Identify which cell holds the provided text, then report its [x, y] central coordinate. 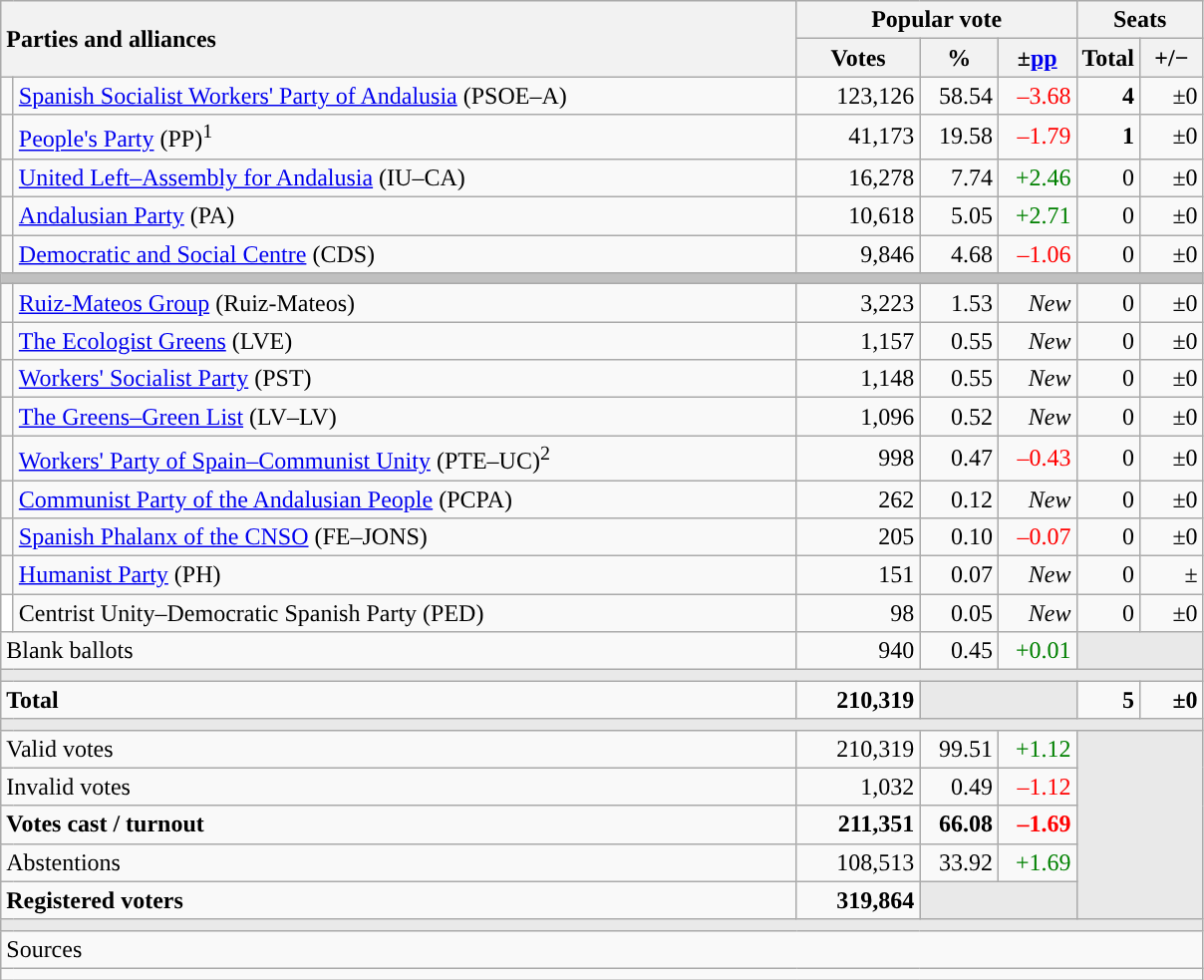
+2.46 [1037, 177]
Popular vote [937, 20]
262 [858, 499]
–1.69 [1037, 824]
+1.12 [1037, 749]
0.05 [959, 613]
1,148 [858, 379]
16,278 [858, 177]
Votes [858, 58]
0.47 [959, 459]
33.92 [959, 862]
Communist Party of the Andalusian People (PCPA) [405, 499]
Humanist Party (PH) [405, 575]
Seats [1140, 20]
5 [1108, 700]
58.54 [959, 96]
–1.06 [1037, 254]
Andalusian Party (PA) [405, 216]
0.10 [959, 537]
99.51 [959, 749]
Spanish Socialist Workers' Party of Andalusia (PSOE–A) [405, 96]
–1.79 [1037, 138]
1 [1108, 138]
–3.68 [1037, 96]
1,032 [858, 787]
Abstentions [399, 862]
+1.69 [1037, 862]
Blank ballots [399, 651]
Democratic and Social Centre (CDS) [405, 254]
Registered voters [399, 900]
+0.01 [1037, 651]
Sources [602, 949]
0.45 [959, 651]
±pp [1037, 58]
319,864 [858, 900]
The Ecologist Greens (LVE) [405, 341]
% [959, 58]
Spanish Phalanx of the CNSO (FE–JONS) [405, 537]
People's Party (PP)1 [405, 138]
United Left–Assembly for Andalusia (IU–CA) [405, 177]
–0.43 [1037, 459]
4 [1108, 96]
Workers' Party of Spain–Communist Unity (PTE–UC)2 [405, 459]
9,846 [858, 254]
1.53 [959, 303]
998 [858, 459]
940 [858, 651]
+2.71 [1037, 216]
1,157 [858, 341]
0.49 [959, 787]
Parties and alliances [399, 39]
± [1172, 575]
19.58 [959, 138]
0.52 [959, 417]
5.05 [959, 216]
Ruiz-Mateos Group (Ruiz-Mateos) [405, 303]
Votes cast / turnout [399, 824]
Workers' Socialist Party (PST) [405, 379]
Valid votes [399, 749]
Centrist Unity–Democratic Spanish Party (PED) [405, 613]
4.68 [959, 254]
151 [858, 575]
10,618 [858, 216]
108,513 [858, 862]
211,351 [858, 824]
123,126 [858, 96]
+/− [1172, 58]
–1.12 [1037, 787]
205 [858, 537]
1,096 [858, 417]
66.08 [959, 824]
98 [858, 613]
–0.07 [1037, 537]
The Greens–Green List (LV–LV) [405, 417]
0.07 [959, 575]
Invalid votes [399, 787]
3,223 [858, 303]
7.74 [959, 177]
0.12 [959, 499]
41,173 [858, 138]
